For the text-containing cell, return its midpoint in [X, Y] coordinate format. 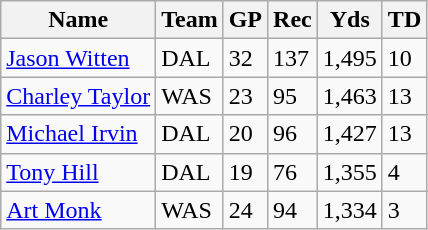
Rec [293, 20]
Jason Witten [78, 58]
Name [78, 20]
94 [293, 210]
137 [293, 58]
95 [293, 96]
4 [404, 172]
24 [245, 210]
Yds [350, 20]
1,463 [350, 96]
Art Monk [78, 210]
1,427 [350, 134]
3 [404, 210]
23 [245, 96]
10 [404, 58]
1,334 [350, 210]
Charley Taylor [78, 96]
32 [245, 58]
76 [293, 172]
19 [245, 172]
GP [245, 20]
1,495 [350, 58]
1,355 [350, 172]
Tony Hill [78, 172]
96 [293, 134]
TD [404, 20]
20 [245, 134]
Michael Irvin [78, 134]
Team [190, 20]
